Pinpoint the cell where the given text exists, returning its (X, Y) midpoint coordinate. 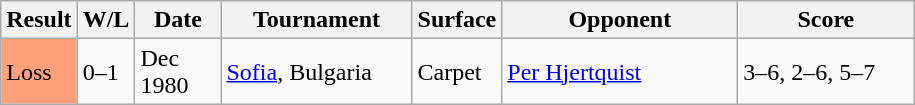
Sofia, Bulgaria (316, 72)
Tournament (316, 20)
Opponent (620, 20)
Per Hjertquist (620, 72)
Dec 1980 (178, 72)
Score (826, 20)
Surface (457, 20)
0–1 (106, 72)
W/L (106, 20)
3–6, 2–6, 5–7 (826, 72)
Carpet (457, 72)
Date (178, 20)
Loss (39, 72)
Result (39, 20)
